For the text-containing cell, return its midpoint in [X, Y] coordinate format. 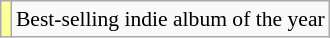
Best-selling indie album of the year [170, 19]
